Search for the cell housing the specified text and yield its [x, y] center coordinate. 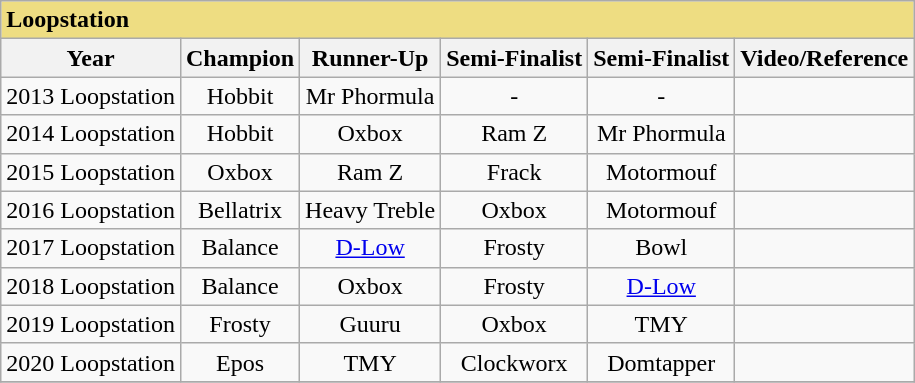
2015 Loopstation [91, 172]
2014 Loopstation [91, 134]
Champion [240, 58]
Runner-Up [370, 58]
Bellatrix [240, 210]
Epos [240, 362]
2016 Loopstation [91, 210]
Bowl [662, 248]
2013 Loopstation [91, 96]
Year [91, 58]
Heavy Treble [370, 210]
Loopstation [458, 20]
2017 Loopstation [91, 248]
2020 Loopstation [91, 362]
Frack [514, 172]
Video/Reference [824, 58]
2019 Loopstation [91, 324]
2018 Loopstation [91, 286]
Guuru [370, 324]
Domtapper [662, 362]
Clockworx [514, 362]
